Capture the cell that displays the provided text and extract its [x, y] central coordinate. 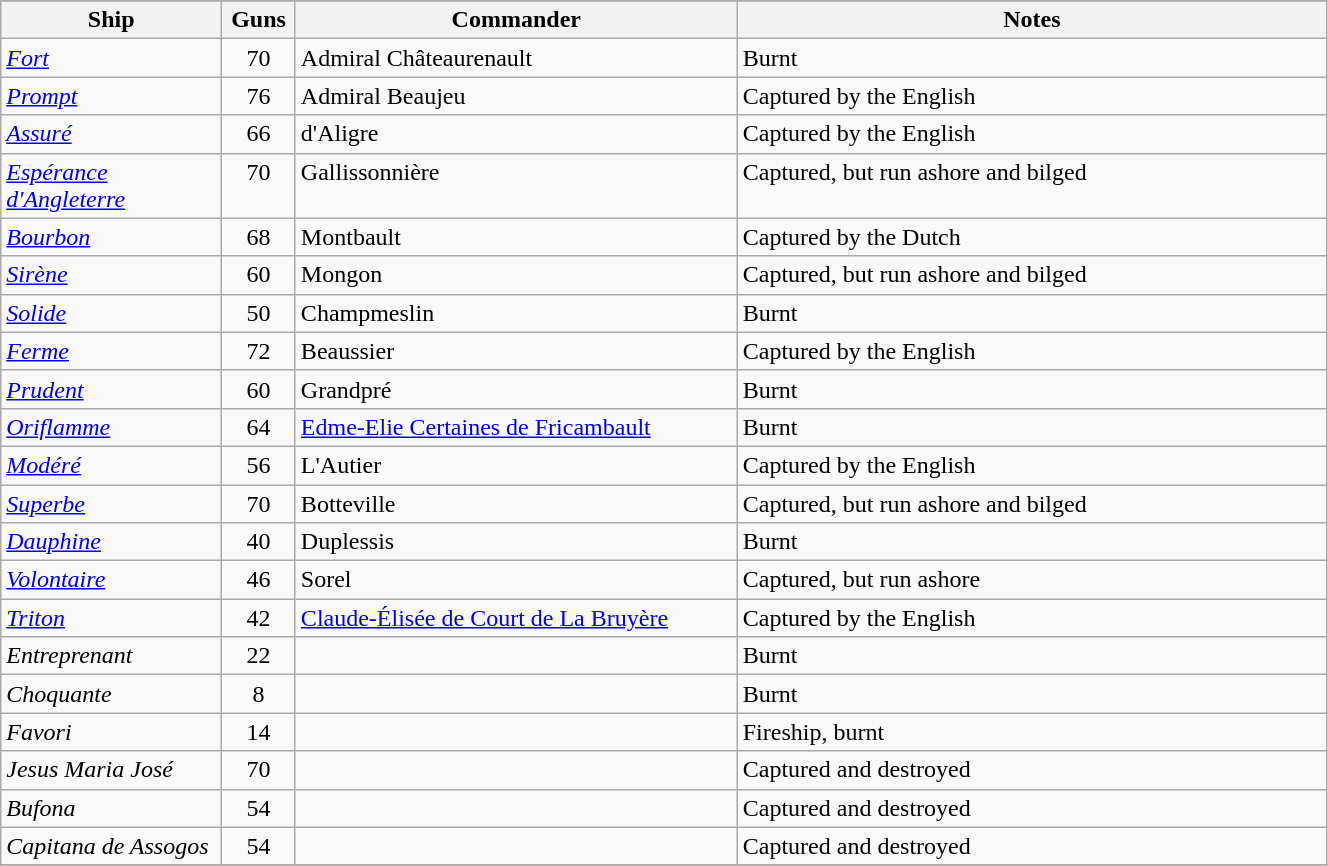
Mongon [516, 275]
Gallissonnière [516, 186]
22 [259, 656]
Capitana de Assogos [112, 846]
Admiral Beaujeu [516, 96]
66 [259, 134]
Bufona [112, 808]
Fireship, burnt [1032, 732]
Oriflamme [112, 427]
Modéré [112, 465]
Triton [112, 618]
Jesus Maria José [112, 770]
Bourbon [112, 237]
Prudent [112, 389]
14 [259, 732]
Champmeslin [516, 313]
Admiral Châteaurenault [516, 58]
Claude-Élisée de Court de La Bruyère [516, 618]
Notes [1032, 20]
Prompt [112, 96]
Solide [112, 313]
Espérance d'Angleterre [112, 186]
Volontaire [112, 580]
46 [259, 580]
68 [259, 237]
Duplessis [516, 542]
Guns [259, 20]
40 [259, 542]
Favori [112, 732]
Assuré [112, 134]
Fort [112, 58]
Choquante [112, 694]
Sorel [516, 580]
Commander [516, 20]
Montbault [516, 237]
Botteville [516, 503]
Ship [112, 20]
Sirène [112, 275]
Captured by the Dutch [1032, 237]
Captured, but run ashore [1032, 580]
8 [259, 694]
Edme-Elie Certaines de Fricambault [516, 427]
Beaussier [516, 351]
Grandpré [516, 389]
Dauphine [112, 542]
56 [259, 465]
50 [259, 313]
Ferme [112, 351]
L'Autier [516, 465]
d'Aligre [516, 134]
Entreprenant [112, 656]
64 [259, 427]
Superbe [112, 503]
42 [259, 618]
72 [259, 351]
76 [259, 96]
